Search for the cell housing the specified text and yield its [x, y] center coordinate. 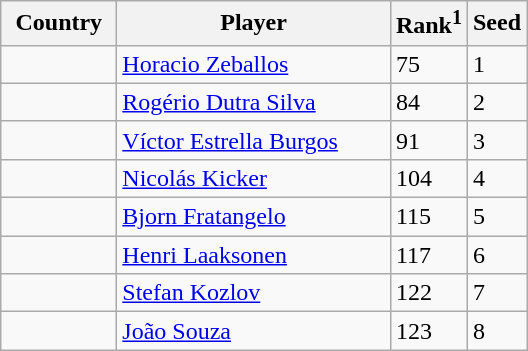
104 [428, 178]
6 [496, 255]
123 [428, 331]
75 [428, 64]
84 [428, 102]
2 [496, 102]
Bjorn Fratangelo [254, 217]
3 [496, 140]
João Souza [254, 331]
Rogério Dutra Silva [254, 102]
Country [59, 24]
117 [428, 255]
Víctor Estrella Burgos [254, 140]
1 [496, 64]
Stefan Kozlov [254, 293]
Henri Laaksonen [254, 255]
8 [496, 331]
115 [428, 217]
Horacio Zeballos [254, 64]
91 [428, 140]
7 [496, 293]
Seed [496, 24]
4 [496, 178]
122 [428, 293]
Player [254, 24]
5 [496, 217]
Nicolás Kicker [254, 178]
Rank1 [428, 24]
